Pinpoint the cell where the given text exists, returning its [x, y] midpoint coordinate. 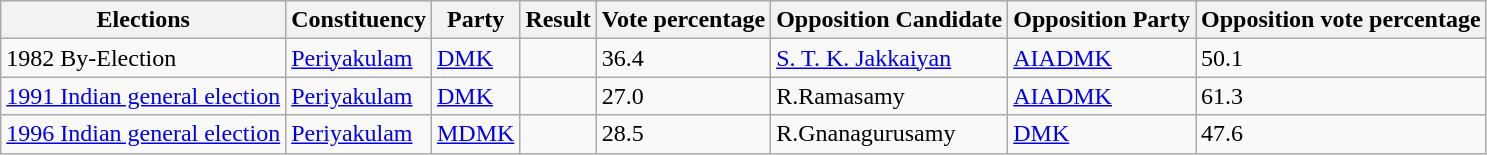
47.6 [1342, 134]
1982 By-Election [144, 58]
R.Ramasamy [890, 96]
Opposition Candidate [890, 20]
Vote percentage [683, 20]
R.Gnanagurusamy [890, 134]
Opposition vote percentage [1342, 20]
28.5 [683, 134]
36.4 [683, 58]
1996 Indian general election [144, 134]
Party [475, 20]
Elections [144, 20]
61.3 [1342, 96]
1991 Indian general election [144, 96]
Constituency [359, 20]
27.0 [683, 96]
Opposition Party [1102, 20]
S. T. K. Jakkaiyan [890, 58]
MDMK [475, 134]
Result [558, 20]
50.1 [1342, 58]
